Find where the given text appears and provide that cell's center as (X, Y) coordinate. 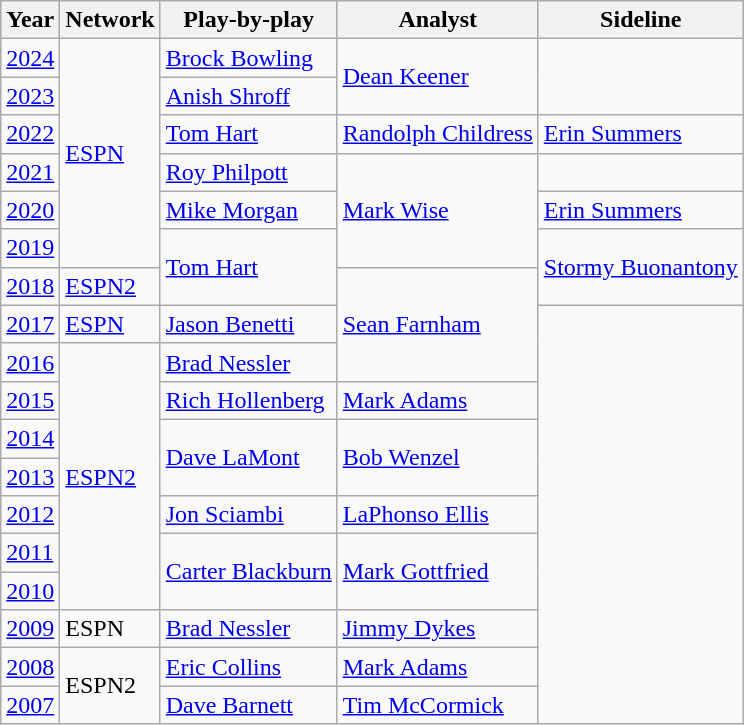
2019 (30, 248)
Roy Philpott (248, 172)
Jimmy Dykes (438, 629)
Carter Blackburn (248, 572)
Mark Gottfried (438, 572)
2022 (30, 134)
Dean Keener (438, 77)
Randolph Childress (438, 134)
LaPhonso Ellis (438, 515)
Anish Shroff (248, 96)
Jason Benetti (248, 324)
2008 (30, 667)
2021 (30, 172)
2014 (30, 438)
2018 (30, 286)
Analyst (438, 20)
2013 (30, 477)
2009 (30, 629)
Bob Wenzel (438, 457)
Play-by-play (248, 20)
Eric Collins (248, 667)
2011 (30, 553)
Year (30, 20)
2007 (30, 705)
Sideline (640, 20)
Mike Morgan (248, 210)
Dave LaMont (248, 457)
Network (110, 20)
2012 (30, 515)
2024 (30, 58)
Mark Wise (438, 210)
Jon Sciambi (248, 515)
Tim McCormick (438, 705)
2010 (30, 591)
Sean Farnham (438, 324)
2015 (30, 400)
2023 (30, 96)
2017 (30, 324)
Brock Bowling (248, 58)
Stormy Buonantony (640, 267)
Rich Hollenberg (248, 400)
2020 (30, 210)
Dave Barnett (248, 705)
2016 (30, 362)
